Pinpoint the cell where the given text exists, returning its (X, Y) midpoint coordinate. 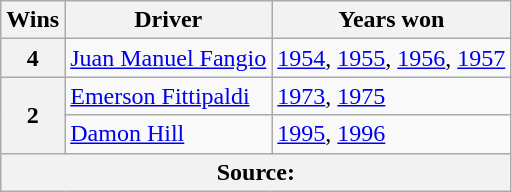
Years won (392, 20)
4 (33, 58)
1973, 1975 (392, 96)
Source: (256, 172)
1954, 1955, 1956, 1957 (392, 58)
Damon Hill (168, 134)
Juan Manuel Fangio (168, 58)
Driver (168, 20)
Wins (33, 20)
2 (33, 115)
Emerson Fittipaldi (168, 96)
1995, 1996 (392, 134)
